Provide the (X, Y) coordinate of the cell's center where the given text is located.  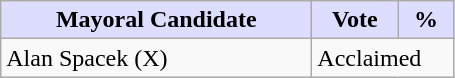
Mayoral Candidate (156, 20)
Vote (355, 20)
Alan Spacek (X) (156, 58)
Acclaimed (383, 58)
% (426, 20)
